Determine the (x, y) coordinate at the center of the cell enclosing the given text.  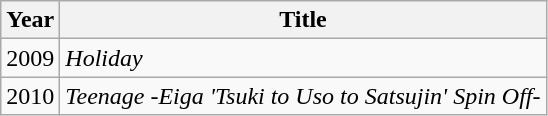
Teenage -Eiga 'Tsuki to Uso to Satsujin' Spin Off- (303, 96)
Title (303, 20)
Holiday (303, 58)
2010 (30, 96)
Year (30, 20)
2009 (30, 58)
